Scan for the cell matching the given text and deliver its [X, Y] coordinate at center. 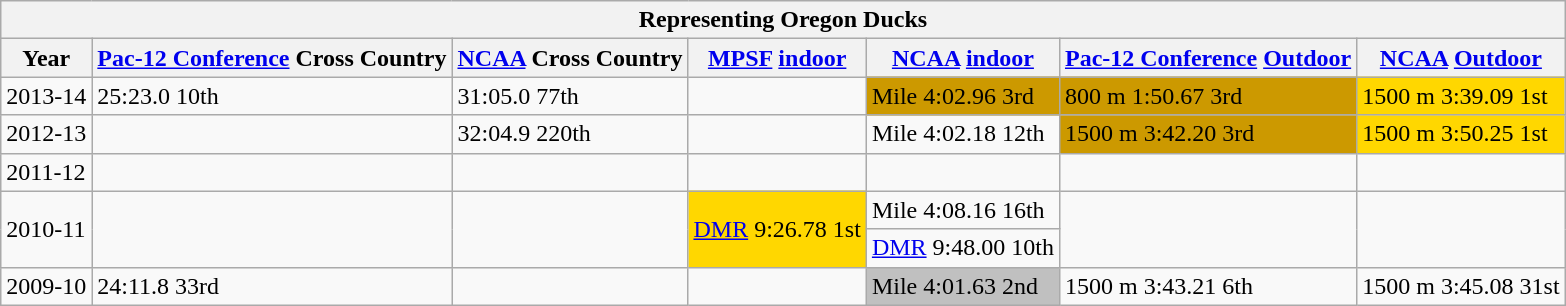
NCAA indoor [962, 58]
NCAA Outdoor [1461, 58]
Pac-12 Conference Cross Country [272, 58]
1500 m 3:39.09 1st [1461, 96]
25:23.0 10th [272, 96]
31:05.0 77th [570, 96]
Year [46, 58]
DMR 9:48.00 10th [962, 248]
Pac-12 Conference Outdoor [1208, 58]
Mile 4:08.16 16th [962, 210]
Representing Oregon Ducks [783, 20]
24:11.8 33rd [272, 286]
2009-10 [46, 286]
NCAA Cross Country [570, 58]
1500 m 3:43.21 6th [1208, 286]
2012-13 [46, 134]
2013-14 [46, 96]
2010-11 [46, 229]
1500 m 3:42.20 3rd [1208, 134]
1500 m 3:50.25 1st [1461, 134]
800 m 1:50.67 3rd [1208, 96]
2011-12 [46, 172]
MPSF indoor [777, 58]
1500 m 3:45.08 31st [1461, 286]
Mile 4:02.18 12th [962, 134]
DMR 9:26.78 1st [777, 229]
32:04.9 220th [570, 134]
Mile 4:02.96 3rd [962, 96]
Mile 4:01.63 2nd [962, 286]
